Search for the cell housing the specified text and yield its [x, y] center coordinate. 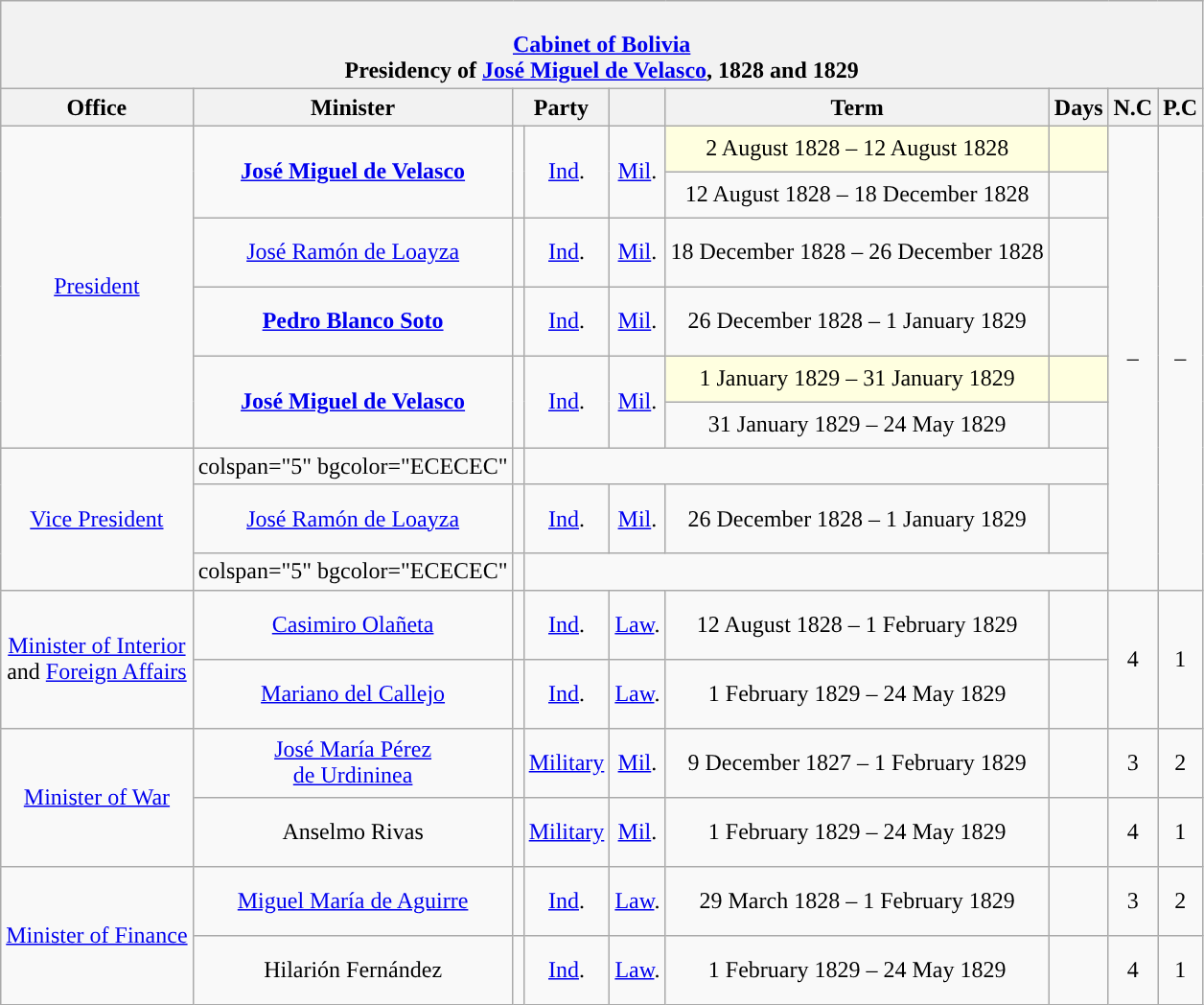
Vice President [97, 519]
N.C [1133, 107]
President [97, 287]
Cabinet of BoliviaPresidency of José Miguel de Velasco, 1828 and 1829 [602, 45]
Miguel María de Aguirre [353, 900]
Term [857, 107]
18 December 1828 – 26 December 1828 [857, 252]
1 January 1829 – 31 January 1829 [857, 379]
Office [97, 107]
12 August 1828 – 1 February 1829 [857, 624]
31 January 1829 – 24 May 1829 [857, 425]
Minister of Finance [97, 935]
Days [1078, 107]
Casimiro Olañeta [353, 624]
9 December 1827 – 1 February 1829 [857, 762]
2 August 1828 – 12 August 1828 [857, 149]
Hilarión Fernández [353, 970]
Mariano del Callejo [353, 693]
12 August 1828 – 18 December 1828 [857, 195]
Party [562, 107]
Minister of War [97, 797]
Minister [353, 107]
Anselmo Rivas [353, 831]
29 March 1828 – 1 February 1829 [857, 900]
José María Pérezde Urdininea [353, 762]
P.C [1181, 107]
Pedro Blanco Soto [353, 321]
Minister of Interiorand Foreign Affairs [97, 659]
